For the text-containing cell, return its midpoint in [x, y] coordinate format. 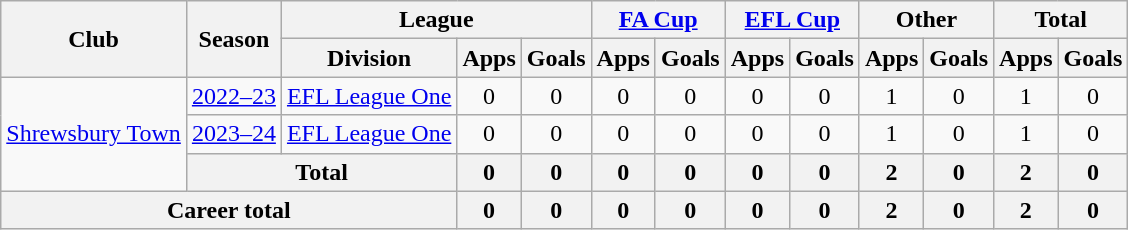
Division [368, 58]
Season [234, 39]
Other [926, 20]
Career total [229, 210]
League [436, 20]
EFL Cup [792, 20]
Shrewsbury Town [94, 134]
Club [94, 39]
2023–24 [234, 134]
2022–23 [234, 96]
FA Cup [658, 20]
